Detect which cell encompasses the target text, then output its (X, Y) center coordinate. 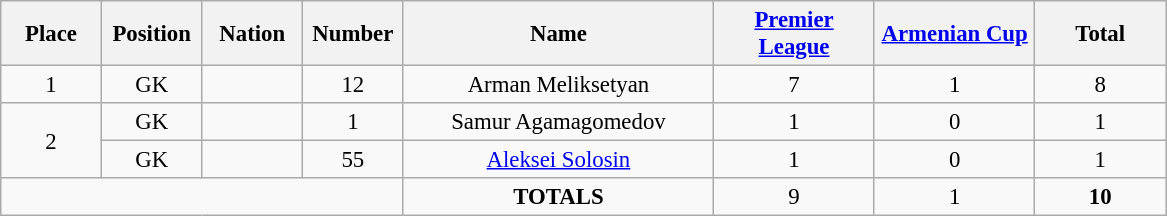
10 (1100, 197)
Aleksei Solosin (558, 160)
8 (1100, 85)
Position (152, 34)
7 (794, 85)
Name (558, 34)
12 (354, 85)
2 (52, 140)
Premier League (794, 34)
Nation (252, 34)
55 (354, 160)
Place (52, 34)
TOTALS (558, 197)
Arman Meliksetyan (558, 85)
Armenian Cup (954, 34)
Number (354, 34)
Samur Agamagomedov (558, 122)
Total (1100, 34)
9 (794, 197)
